Extract the [X, Y] coordinate from the center of the cell holding the provided text.  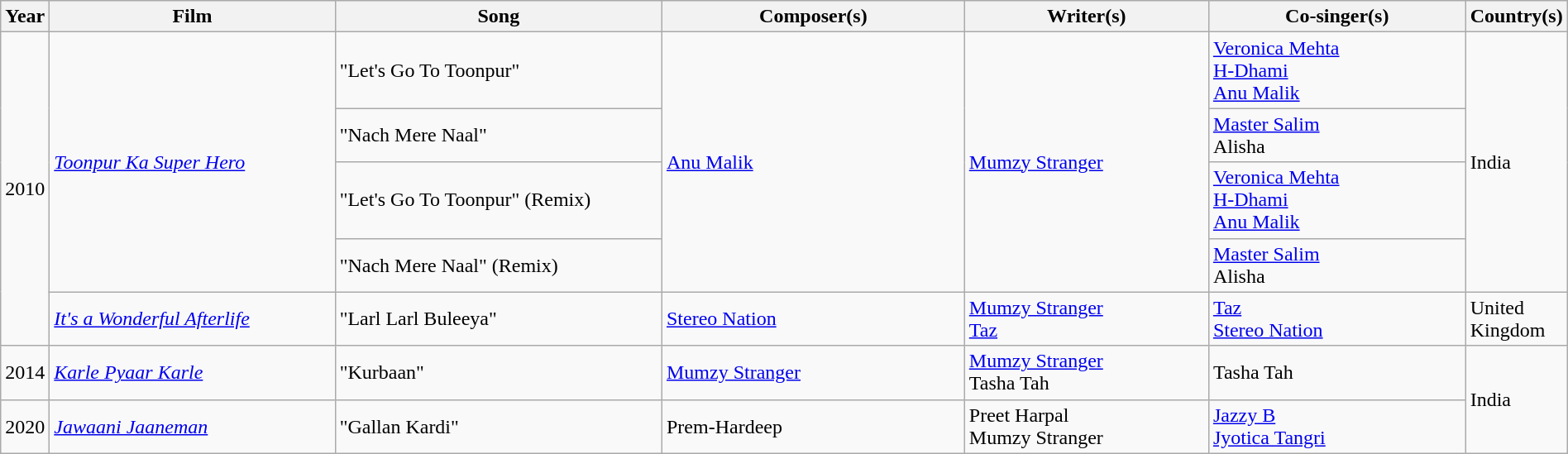
Mumzy StrangerTasha Tah [1087, 372]
Tasha Tah [1336, 372]
Anu Malik [813, 162]
Year [25, 17]
Co-singer(s) [1336, 17]
It's a Wonderful Afterlife [192, 319]
"Let's Go To Toonpur" [498, 70]
Toonpur Ka Super Hero [192, 162]
2014 [25, 372]
Composer(s) [813, 17]
Jawaani Jaaneman [192, 427]
TazStereo Nation [1336, 319]
"Larl Larl Buleeya" [498, 319]
2020 [25, 427]
Jazzy BJyotica Tangri [1336, 427]
Preet HarpalMumzy Stranger [1087, 427]
United Kingdom [1517, 319]
"Let's Go To Toonpur" (Remix) [498, 200]
Writer(s) [1087, 17]
"Gallan Kardi" [498, 427]
"Kurbaan" [498, 372]
Prem-Hardeep [813, 427]
2010 [25, 189]
"Nach Mere Naal" [498, 136]
Mumzy StrangerTaz [1087, 319]
"Nach Mere Naal" (Remix) [498, 265]
Film [192, 17]
Karle Pyaar Karle [192, 372]
Country(s) [1517, 17]
Stereo Nation [813, 319]
Song [498, 17]
